Capture the cell that displays the provided text and extract its (x, y) central coordinate. 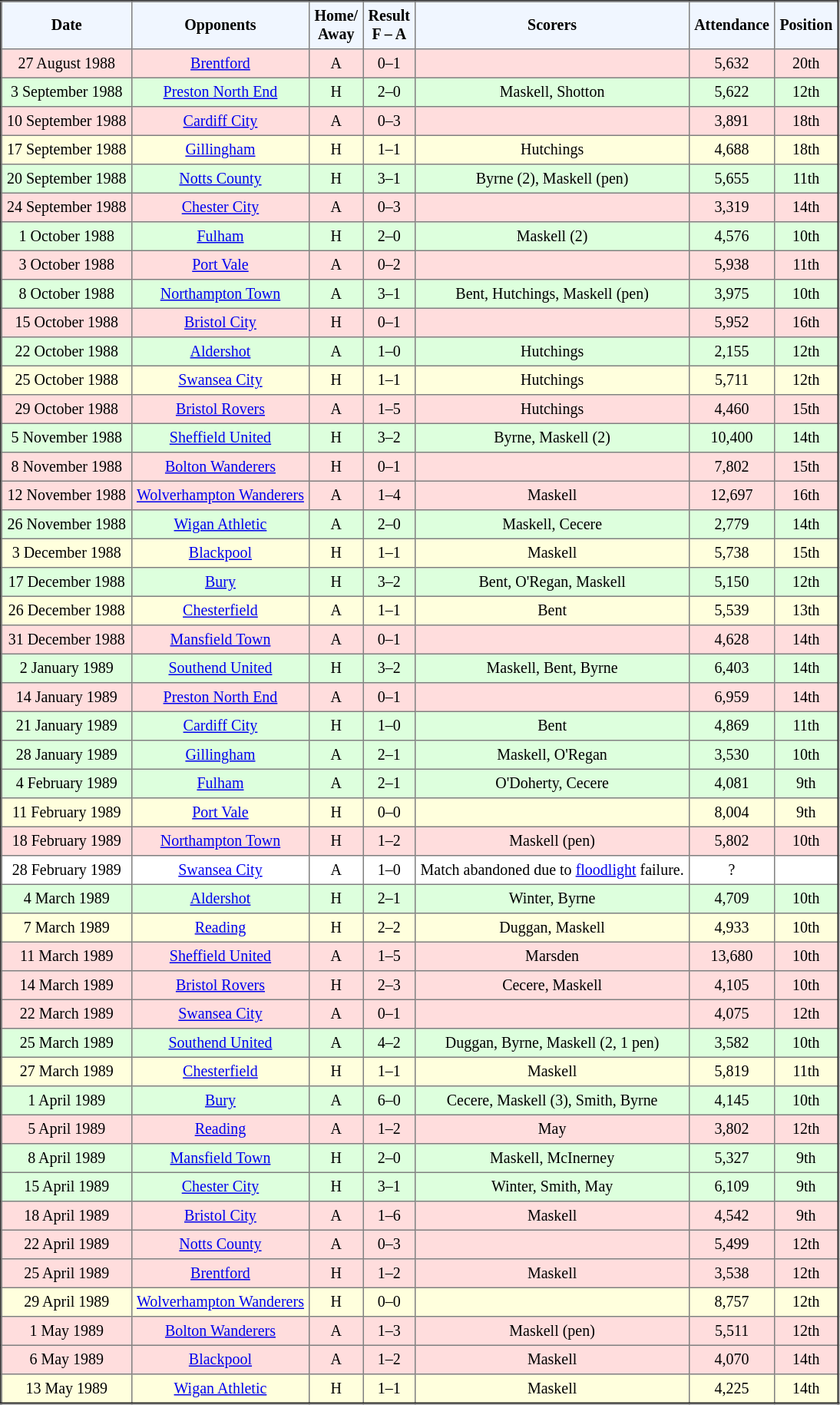
25 October 1988 (67, 380)
3,582 (731, 1043)
Cecere, Maskell (3), Smith, Byrne (553, 1101)
11 March 1989 (67, 956)
5,802 (731, 841)
4,460 (731, 409)
14 January 1989 (67, 698)
5,738 (731, 553)
4–2 (389, 1043)
17 September 1988 (67, 150)
3,975 (731, 294)
May (553, 1129)
4,688 (731, 150)
5,499 (731, 1244)
Maskell, O'Regan (553, 755)
6,109 (731, 1187)
4,145 (731, 1101)
10 September 1988 (67, 121)
5,938 (731, 265)
27 March 1989 (67, 1072)
27 August 1988 (67, 64)
4,576 (731, 237)
13,680 (731, 956)
1 May 1989 (67, 1331)
1–3 (389, 1331)
5,327 (731, 1158)
Match abandoned due to floodlight failure. (553, 870)
6 May 1989 (67, 1360)
5,711 (731, 380)
21 January 1989 (67, 726)
Winter, Byrne (553, 899)
Position (806, 25)
5 November 1988 (67, 438)
22 April 1989 (67, 1244)
8,004 (731, 813)
3,319 (731, 207)
26 November 1988 (67, 525)
26 December 1988 (67, 611)
15 April 1989 (67, 1187)
ResultF – A (389, 25)
8,757 (731, 1302)
12 November 1988 (67, 495)
4,709 (731, 899)
18 April 1989 (67, 1216)
4,628 (731, 640)
1–6 (389, 1216)
29 April 1989 (67, 1302)
20th (806, 64)
15 October 1988 (67, 323)
13 May 1989 (67, 1389)
Maskell, McInerney (553, 1158)
Marsden (553, 956)
5,622 (731, 92)
20 September 1988 (67, 179)
10,400 (731, 438)
3,538 (731, 1274)
2–3 (389, 986)
25 April 1989 (67, 1274)
0–2 (389, 265)
5,150 (731, 582)
5 April 1989 (67, 1129)
Maskell, Shotton (553, 92)
1–4 (389, 495)
Bent, O'Regan, Maskell (553, 582)
8 April 1989 (67, 1158)
5,539 (731, 611)
Winter, Smith, May (553, 1187)
O'Doherty, Cecere (553, 784)
4,869 (731, 726)
2,155 (731, 352)
Byrne (2), Maskell (pen) (553, 179)
17 December 1988 (67, 582)
4,070 (731, 1360)
Duggan, Maskell (553, 928)
Cecere, Maskell (553, 986)
? (731, 870)
12,697 (731, 495)
28 January 1989 (67, 755)
7 March 1989 (67, 928)
1 April 1989 (67, 1101)
5,632 (731, 64)
Duggan, Byrne, Maskell (2, 1 pen) (553, 1043)
14 March 1989 (67, 986)
6–0 (389, 1101)
24 September 1988 (67, 207)
5,655 (731, 179)
3 September 1988 (67, 92)
3 October 1988 (67, 265)
3,891 (731, 121)
3,802 (731, 1129)
29 October 1988 (67, 409)
4,542 (731, 1216)
4 February 1989 (67, 784)
Opponents (220, 25)
11 February 1989 (67, 813)
7,802 (731, 467)
Maskell, Bent, Byrne (553, 668)
25 March 1989 (67, 1043)
2 January 1989 (67, 668)
18 February 1989 (67, 841)
Maskell, Cecere (553, 525)
Bent, Hutchings, Maskell (pen) (553, 294)
5,819 (731, 1072)
6,403 (731, 668)
3,530 (731, 755)
1 October 1988 (67, 237)
4 March 1989 (67, 899)
Attendance (731, 25)
22 October 1988 (67, 352)
Date (67, 25)
Maskell (2) (553, 237)
Byrne, Maskell (2) (553, 438)
6,959 (731, 698)
Home/Away (336, 25)
3 December 1988 (67, 553)
22 March 1989 (67, 1014)
4,075 (731, 1014)
31 December 1988 (67, 640)
13th (806, 611)
4,105 (731, 986)
8 November 1988 (67, 467)
4,225 (731, 1389)
8 October 1988 (67, 294)
28 February 1989 (67, 870)
5,511 (731, 1331)
2,779 (731, 525)
4,933 (731, 928)
2–2 (389, 928)
4,081 (731, 784)
5,952 (731, 323)
Scorers (553, 25)
